Identify which cell holds the provided text, then report its [x, y] central coordinate. 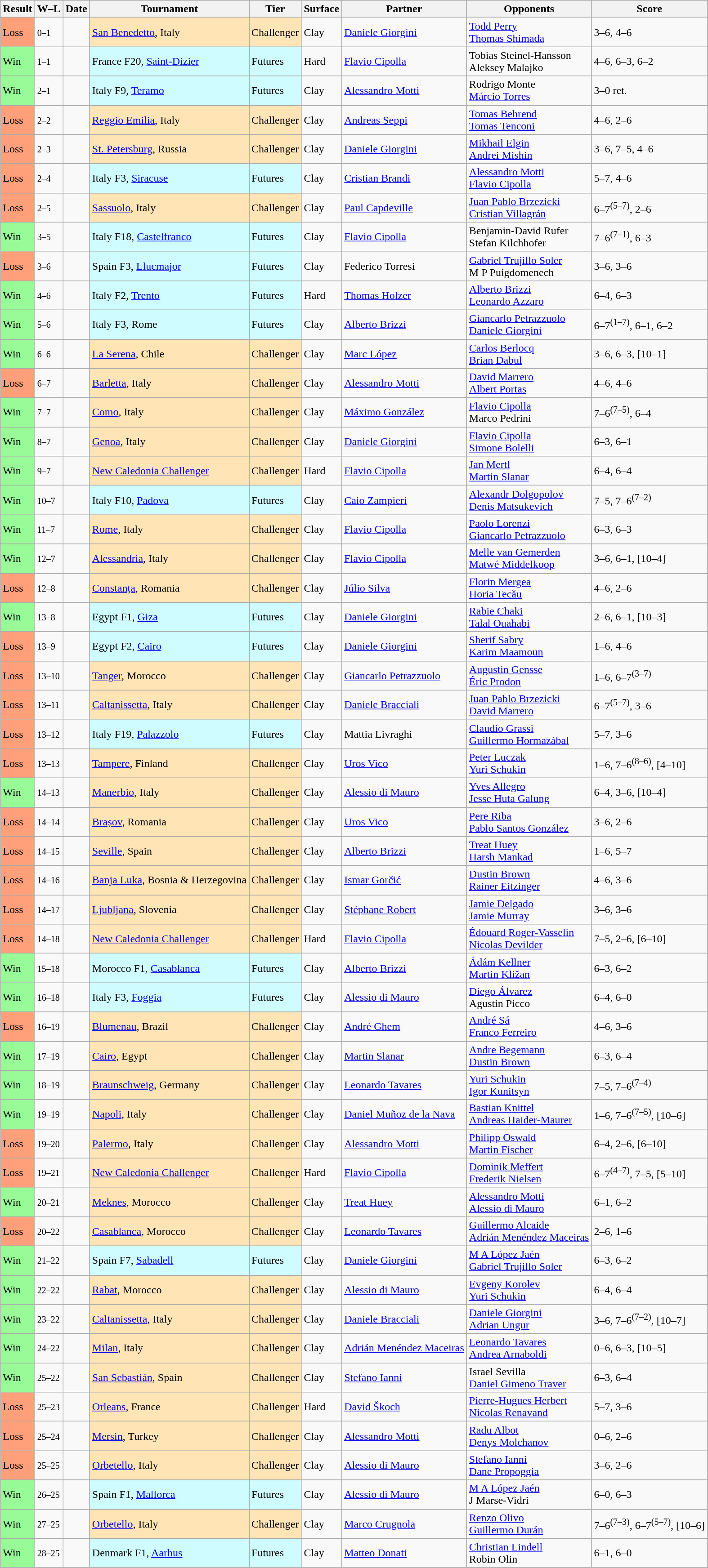
Italy F2, Trento [169, 295]
13–12 [49, 734]
Stefano Ianni Dane Propoggia [529, 1466]
Juan Pablo Brzezicki David Marrero [529, 705]
13–13 [49, 763]
Rabie Chaki Talal Ouahabi [529, 617]
Marc López [404, 353]
David Marrero Albert Portas [529, 383]
3–0 ret. [650, 91]
6–1, 6–2 [650, 1202]
Treat Huey Harsh Mankad [529, 851]
Dustin Brown Rainer Eitzinger [529, 880]
2–5 [49, 208]
Manerbio, Italy [169, 792]
2–6, 1–6 [650, 1231]
25–25 [49, 1466]
22–22 [49, 1289]
La Serena, Chile [169, 353]
26–25 [49, 1494]
7–6(7–3), 6–7(5–7), [10–6] [650, 1524]
Partner [404, 9]
Italy F10, Padova [169, 500]
13–8 [49, 617]
Diego Álvarez Agustin Picco [529, 997]
Tanger, Morocco [169, 675]
6–6 [49, 353]
3–6, 4–6 [650, 32]
12–7 [49, 558]
6–3, 6–1 [650, 441]
Radu Albot Denys Molchanov [529, 1436]
Opponents [529, 9]
10–7 [49, 500]
8–7 [49, 441]
Evgeny Korolev Yuri Schukin [529, 1289]
Gabriel Trujillo Soler M P Puigdomenech [529, 266]
Reggio Emilia, Italy [169, 120]
Thomas Holzer [404, 295]
3–5 [49, 236]
2–6, 6–1, [10–3] [650, 617]
Italy F19, Palazzolo [169, 734]
Seville, Spain [169, 851]
Denmark F1, Aarhus [169, 1553]
Sherif Sabry Karim Maamoun [529, 646]
Mikhail Elgin Andrei Mishin [529, 149]
Andreas Seppi [404, 120]
6–4, 3–6, [10–4] [650, 792]
Tobias Steinel-Hansson Aleksey Malajko [529, 61]
7–6(7–5), 6–4 [650, 413]
Italy F9, Teramo [169, 91]
Caio Zampieri [404, 500]
David Škoch [404, 1407]
Sassuolo, Italy [169, 208]
Rodrigo Monte Márcio Torres [529, 91]
6–7(1–7), 6–1, 6–2 [650, 325]
Marco Crugnola [404, 1524]
27–25 [49, 1524]
Barletta, Italy [169, 383]
Flavio Cipolla Simone Bolelli [529, 441]
Florin Mergea Horia Tecău [529, 588]
Score [650, 9]
14–14 [49, 822]
Alessandro Motti Flavio Cipolla [529, 178]
Dominik Meffert Frederik Nielsen [529, 1172]
Italy F3, Foggia [169, 997]
Egypt F2, Cairo [169, 646]
Martin Slanar [404, 1056]
Morocco F1, Casablanca [169, 968]
Guillermo Alcaide Adrián Menéndez Maceiras [529, 1231]
7–5, 7–6(7–2) [650, 500]
20–21 [49, 1202]
1–6, 7–6(8–6), [4–10] [650, 763]
Brașov, Romania [169, 822]
14–13 [49, 792]
6–1, 6–0 [650, 1553]
Daniel Muñoz de la Nava [404, 1114]
San Sebastián, Spain [169, 1377]
7–7 [49, 413]
Alberto Brizzi Leonardo Azzaro [529, 295]
6–7(5–7), 2–6 [650, 208]
2–2 [49, 120]
Daniele Giorgini Adrian Ungur [529, 1319]
Federico Torresi [404, 266]
Todd Perry Thomas Shimada [529, 32]
3–6, 7–5, 4–6 [650, 149]
1–6, 7–6(7–5), [10–6] [650, 1114]
Ádám Kellner Martin Kližan [529, 968]
Adrián Menéndez Maceiras [404, 1349]
Napoli, Italy [169, 1114]
4–6, 4–6 [650, 383]
France F20, Saint-Dizier [169, 61]
Carlos Berlocq Brian Dabul [529, 353]
6–3, 6–3 [650, 530]
André Ghem [404, 1027]
W–L [49, 9]
Genoa, Italy [169, 441]
0–6, 6–3, [10–5] [650, 1349]
Stefano Ianni [404, 1377]
19–20 [49, 1144]
Ismar Gorčić [404, 880]
Stéphane Robert [404, 910]
14–15 [49, 851]
19–19 [49, 1114]
13–9 [49, 646]
5–6 [49, 325]
Giancarlo Petrazzuolo [404, 675]
Jamie Delgado Jamie Murray [529, 910]
3–6, 6–3, [10–1] [650, 353]
Philipp Oswald Martin Fischer [529, 1144]
15–18 [49, 968]
Treat Huey [404, 1202]
Pere Riba Pablo Santos González [529, 822]
Yves Allegro Jesse Huta Galung [529, 792]
2–4 [49, 178]
Jan Mertl Martin Slanar [529, 471]
Tier [275, 9]
Italy F3, Rome [169, 325]
Italy F3, Siracuse [169, 178]
Rabat, Morocco [169, 1289]
Braunschweig, Germany [169, 1085]
Spain F3, Llucmajor [169, 266]
25–23 [49, 1407]
25–22 [49, 1377]
Yuri Schukin Igor Kunitsyn [529, 1085]
18–19 [49, 1085]
Pierre-Hugues Herbert Nicolas Renavand [529, 1407]
Cristian Brandi [404, 178]
André Sá Franco Ferreiro [529, 1027]
Paul Capdeville [404, 208]
14–18 [49, 939]
Meknes, Morocco [169, 1202]
16–19 [49, 1027]
Milan, Italy [169, 1349]
20–22 [49, 1231]
Mersin, Turkey [169, 1436]
St. Petersburg, Russia [169, 149]
Juan Pablo Brzezicki Cristian Villagrán [529, 208]
9–7 [49, 471]
M A López Jaén J Marse-Vidri [529, 1494]
1–1 [49, 61]
3–6, 6–1, [10–4] [650, 558]
Date [76, 9]
Italy F18, Castelfranco [169, 236]
Leonardo Tavares Andrea Arnaboldi [529, 1349]
2–1 [49, 91]
6–7 [49, 383]
5–7, 4–6 [650, 178]
7–5, 2–6, [6–10] [650, 939]
M A López Jaén Gabriel Trujillo Soler [529, 1261]
28–25 [49, 1553]
Melle van Gemerden Matwé Middelkoop [529, 558]
Claudio Grassi Guillermo Hormazábal [529, 734]
21–22 [49, 1261]
Egypt F1, Giza [169, 617]
1–6, 5–7 [650, 851]
Renzo Olivo Guillermo Durán [529, 1524]
Spain F7, Sabadell [169, 1261]
24–22 [49, 1349]
6–4, 2–6, [6–10] [650, 1144]
Como, Italy [169, 413]
Palermo, Italy [169, 1144]
San Benedetto, Italy [169, 32]
Constanța, Romania [169, 588]
6–7(5–7), 3–6 [650, 705]
Flavio Cipolla Marco Pedrini [529, 413]
Rome, Italy [169, 530]
0–6, 2–6 [650, 1436]
Peter Luczak Yuri Schukin [529, 763]
Alessandro Motti Alessio di Mauro [529, 1202]
16–18 [49, 997]
Júlio Silva [404, 588]
7–6(7–1), 6–3 [650, 236]
7–5, 7–6(7–4) [650, 1085]
Augustin Gensse Éric Prodon [529, 675]
Israel Sevilla Daniel Gimeno Traver [529, 1377]
11–7 [49, 530]
Benjamin-David Rufer Stefan Kilchhofer [529, 236]
Édouard Roger-Vasselin Nicolas Devilder [529, 939]
Casablanca, Morocco [169, 1231]
25–24 [49, 1436]
6–4, 6–3 [650, 295]
Spain F1, Mallorca [169, 1494]
1–6, 6–7(3–7) [650, 675]
Alexandr Dolgopolov Denis Matsukevich [529, 500]
19–21 [49, 1172]
Blumenau, Brazil [169, 1027]
13–11 [49, 705]
4–6 [49, 295]
Paolo Lorenzi Giancarlo Petrazzuolo [529, 530]
12–8 [49, 588]
1–6, 4–6 [650, 646]
14–17 [49, 910]
6–7(4–7), 7–5, [5–10] [650, 1172]
Matteo Donati [404, 1553]
3–6, 7–6(7–2), [10–7] [650, 1319]
23–22 [49, 1319]
0–1 [49, 32]
Result [18, 9]
Christian Lindell Robin Olin [529, 1553]
Giancarlo Petrazzuolo Daniele Giorgini [529, 325]
Tampere, Finland [169, 763]
2–3 [49, 149]
Orleans, France [169, 1407]
Bastian Knittel Andreas Haider-Maurer [529, 1114]
Cairo, Egypt [169, 1056]
13–10 [49, 675]
Ljubljana, Slovenia [169, 910]
4–6, 6–3, 6–2 [650, 61]
Banja Luka, Bosnia & Herzegovina [169, 880]
Surface [322, 9]
Mattia Livraghi [404, 734]
Máximo González [404, 413]
6–4, 6–0 [650, 997]
17–19 [49, 1056]
6–0, 6–3 [650, 1494]
Tournament [169, 9]
14–16 [49, 880]
Andre Begemann Dustin Brown [529, 1056]
Alessandria, Italy [169, 558]
Tomas Behrend Tomas Tenconi [529, 120]
3–6 [49, 266]
